Return the [x, y] coordinate for the center point of the cell that contains the specified text.  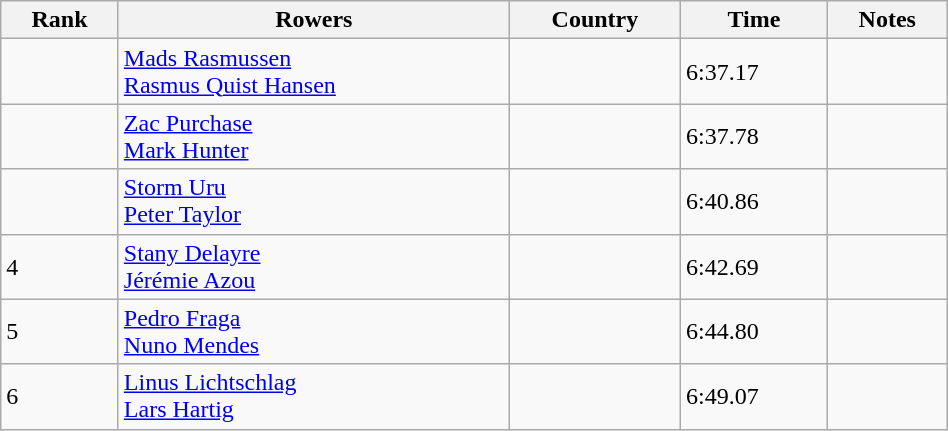
Mads RasmussenRasmus Quist Hansen [314, 72]
6:49.07 [754, 396]
6:37.78 [754, 136]
Time [754, 20]
Rank [60, 20]
Storm UruPeter Taylor [314, 202]
6:40.86 [754, 202]
5 [60, 332]
Country [594, 20]
Pedro FragaNuno Mendes [314, 332]
6:44.80 [754, 332]
6 [60, 396]
6:37.17 [754, 72]
Zac PurchaseMark Hunter [314, 136]
Rowers [314, 20]
Linus LichtschlagLars Hartig [314, 396]
4 [60, 266]
Notes [887, 20]
Stany DelayreJérémie Azou [314, 266]
6:42.69 [754, 266]
